Search for the cell housing the specified text and yield its [X, Y] center coordinate. 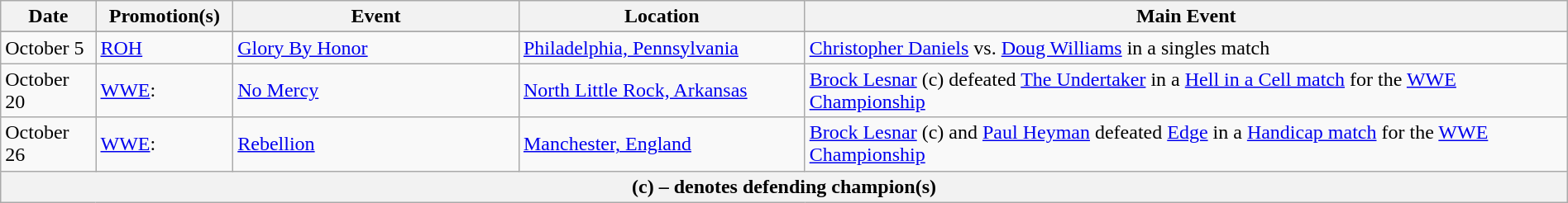
(c) – denotes defending champion(s) [784, 186]
No Mercy [376, 91]
Philadelphia, Pennsylvania [662, 48]
Promotion(s) [165, 17]
October 5 [48, 48]
Christopher Daniels vs. Doug Williams in a singles match [1186, 48]
Glory By Honor [376, 48]
October 20 [48, 91]
Location [662, 17]
Manchester, England [662, 144]
Main Event [1186, 17]
North Little Rock, Arkansas [662, 91]
ROH [165, 48]
Rebellion [376, 144]
Date [48, 17]
Event [376, 17]
October 26 [48, 144]
Brock Lesnar (c) defeated The Undertaker in a Hell in a Cell match for the WWE Championship [1186, 91]
Brock Lesnar (c) and Paul Heyman defeated Edge in a Handicap match for the WWE Championship [1186, 144]
